Pinpoint the cell where the given text exists, returning its [X, Y] midpoint coordinate. 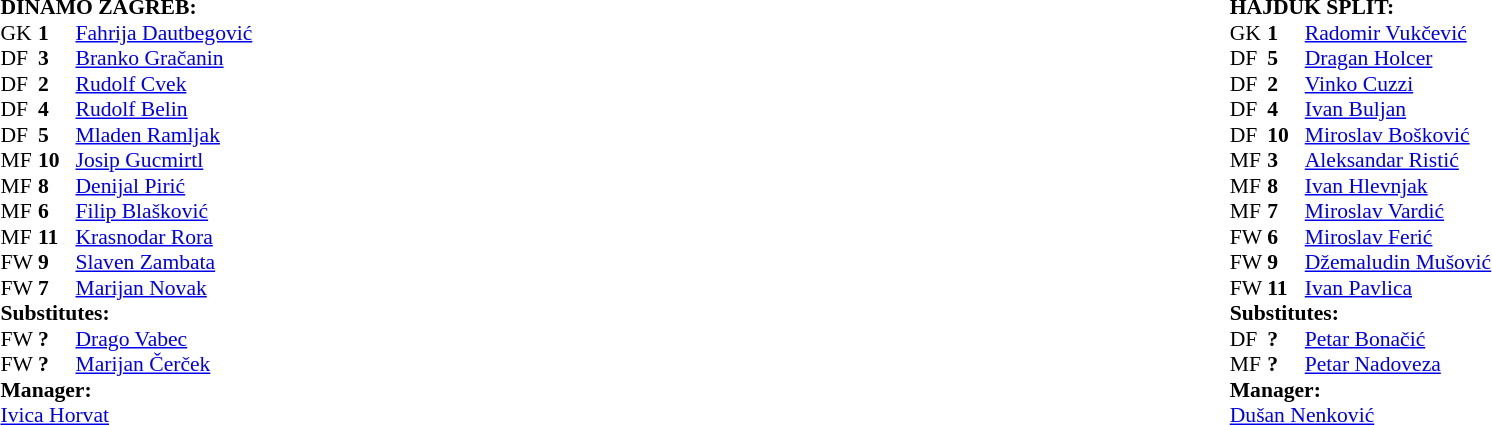
Fahrija Dautbegović [226, 33]
Drago Vabec [226, 339]
Manager: [188, 390]
Substitutes: [188, 313]
Denijal Pirić [226, 186]
Slaven Zambata [226, 263]
Marijan Novak [226, 288]
Mladen Ramljak [226, 135]
Marijan Čerček [226, 365]
Rudolf Belin [226, 109]
Filip Blašković [226, 211]
Krasnodar Rora [226, 237]
Josip Gucmirtl [226, 161]
Rudolf Cvek [226, 84]
Branko Gračanin [226, 59]
